Locate the cell with the specified text and output its [x, y] center coordinate. 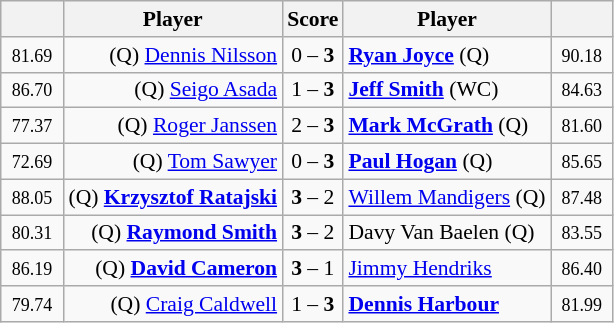
Paul Hogan (Q) [446, 162]
Davy Van Baelen (Q) [446, 233]
87.48 [582, 197]
80.31 [32, 233]
(Q) Craig Caldwell [172, 304]
Score [312, 19]
Jeff Smith (WC) [446, 90]
(Q) David Cameron [172, 269]
Mark McGrath (Q) [446, 126]
(Q) Krzysztof Ratajski [172, 197]
85.65 [582, 162]
Jimmy Hendriks [446, 269]
(Q) Roger Janssen [172, 126]
72.69 [32, 162]
90.18 [582, 55]
Dennis Harbour [446, 304]
86.40 [582, 269]
86.19 [32, 269]
3 – 1 [312, 269]
84.63 [582, 90]
(Q) Seigo Asada [172, 90]
77.37 [32, 126]
81.99 [582, 304]
(Q) Raymond Smith [172, 233]
2 – 3 [312, 126]
Willem Mandigers (Q) [446, 197]
Ryan Joyce (Q) [446, 55]
(Q) Tom Sawyer [172, 162]
81.60 [582, 126]
88.05 [32, 197]
79.74 [32, 304]
(Q) Dennis Nilsson [172, 55]
81.69 [32, 55]
86.70 [32, 90]
83.55 [582, 233]
